Find where the given text appears and provide that cell's center as [X, Y] coordinate. 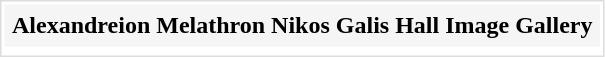
Alexandreion Melathron Nikos Galis Hall Image Gallery [302, 25]
